Pinpoint the cell where the given text exists, returning its [x, y] midpoint coordinate. 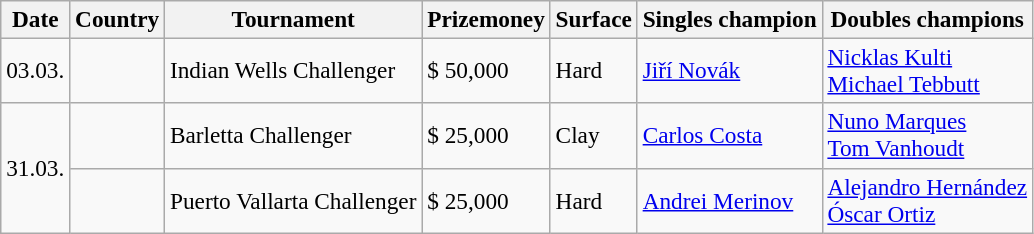
$ 50,000 [486, 70]
Tournament [294, 19]
Clay [594, 136]
Surface [594, 19]
Andrei Merinov [730, 200]
Country [118, 19]
Indian Wells Challenger [294, 70]
Nuno Marques Tom Vanhoudt [927, 136]
03.03. [36, 70]
Carlos Costa [730, 136]
Jiří Novák [730, 70]
Alejandro Hernández Óscar Ortiz [927, 200]
Nicklas Kulti Michael Tebbutt [927, 70]
Doubles champions [927, 19]
31.03. [36, 168]
Prizemoney [486, 19]
Date [36, 19]
Singles champion [730, 19]
Barletta Challenger [294, 136]
Puerto Vallarta Challenger [294, 200]
